For the text-containing cell, return its midpoint in [x, y] coordinate format. 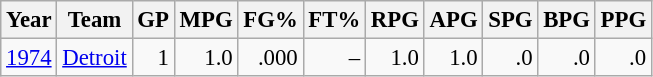
BPG [566, 20]
Detroit [94, 58]
.000 [270, 58]
FT% [334, 20]
1 [153, 58]
1974 [29, 58]
GP [153, 20]
PPG [623, 20]
Team [94, 20]
– [334, 58]
APG [454, 20]
RPG [396, 20]
MPG [206, 20]
FG% [270, 20]
SPG [510, 20]
Year [29, 20]
